From the cell containing the given text, extract its center point as [x, y] coordinate. 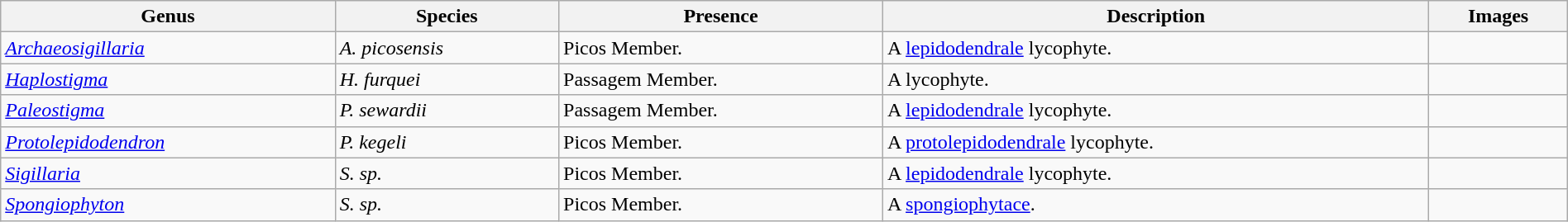
Sigillaria [168, 173]
Archaeosigillaria [168, 48]
Species [447, 17]
A. picosensis [447, 48]
Description [1156, 17]
P. kegeli [447, 142]
A protolepidodendrale lycophyte. [1156, 142]
Haplostigma [168, 79]
A lycophyte. [1156, 79]
Images [1499, 17]
Protolepidodendron [168, 142]
A spongiophytace. [1156, 205]
Spongiophyton [168, 205]
Paleostigma [168, 111]
Genus [168, 17]
P. sewardii [447, 111]
H. furquei [447, 79]
Presence [721, 17]
